Find where the given text appears and provide that cell's center as [X, Y] coordinate. 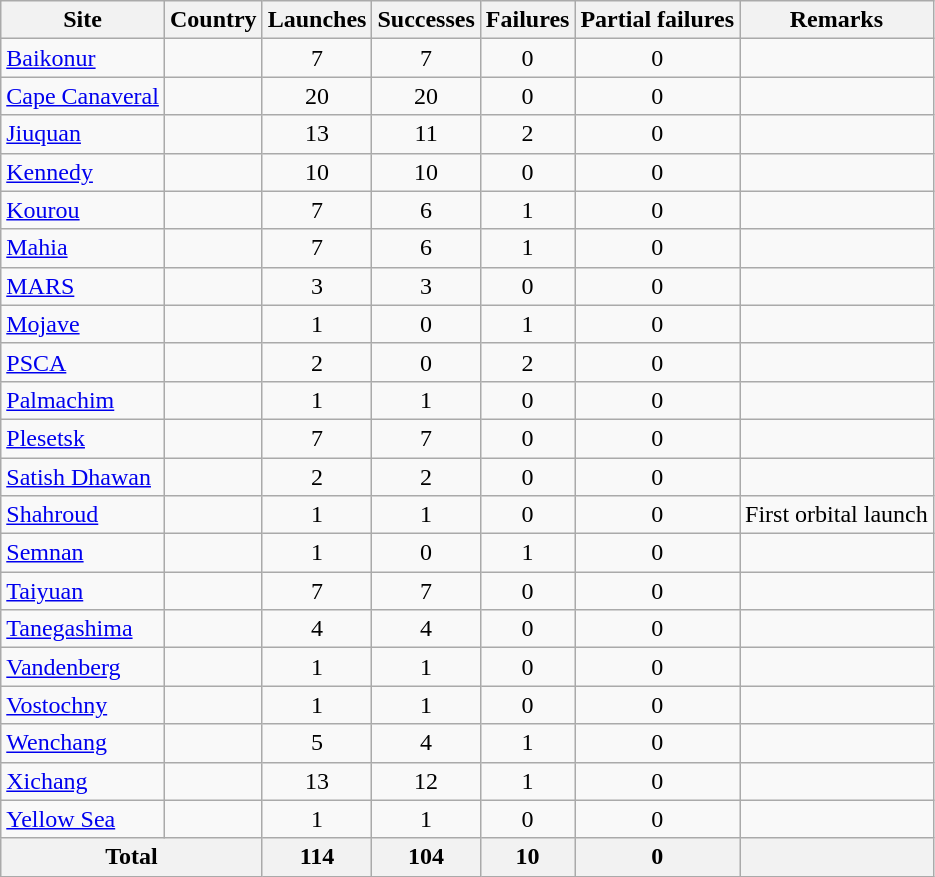
Shahroud [83, 515]
Baikonur [83, 58]
Plesetsk [83, 438]
Wenchang [83, 743]
Cape Canaveral [83, 96]
Successes [426, 20]
Remarks [837, 20]
12 [426, 781]
Kourou [83, 210]
Country [213, 20]
Total [132, 857]
MARS [83, 286]
Failures [528, 20]
Launches [317, 20]
Mojave [83, 324]
Yellow Sea [83, 819]
Semnan [83, 553]
Satish Dhawan [83, 477]
5 [317, 743]
First orbital launch [837, 515]
Site [83, 20]
11 [426, 134]
Vandenberg [83, 667]
Taiyuan [83, 591]
PSCA [83, 362]
Vostochny [83, 705]
Tanegashima [83, 629]
104 [426, 857]
Mahia [83, 248]
Palmachim [83, 400]
Jiuquan [83, 134]
114 [317, 857]
Partial failures [658, 20]
Xichang [83, 781]
Kennedy [83, 172]
